Extract the [X, Y] coordinate from the center of the cell holding the provided text.  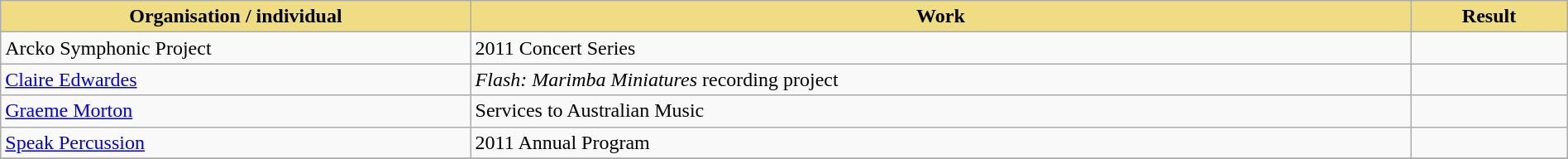
Organisation / individual [236, 17]
Services to Australian Music [941, 111]
Flash: Marimba Miniatures recording project [941, 79]
Result [1489, 17]
Graeme Morton [236, 111]
Claire Edwardes [236, 79]
Speak Percussion [236, 142]
Work [941, 17]
2011 Annual Program [941, 142]
2011 Concert Series [941, 48]
Arcko Symphonic Project [236, 48]
